Search for the cell housing the specified text and yield its (X, Y) center coordinate. 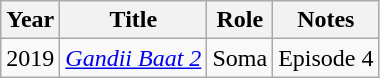
Gandii Baat 2 (134, 58)
Role (240, 20)
Year (30, 20)
Title (134, 20)
Episode 4 (326, 58)
Notes (326, 20)
Soma (240, 58)
2019 (30, 58)
